Find where the given text appears and provide that cell's center as (X, Y) coordinate. 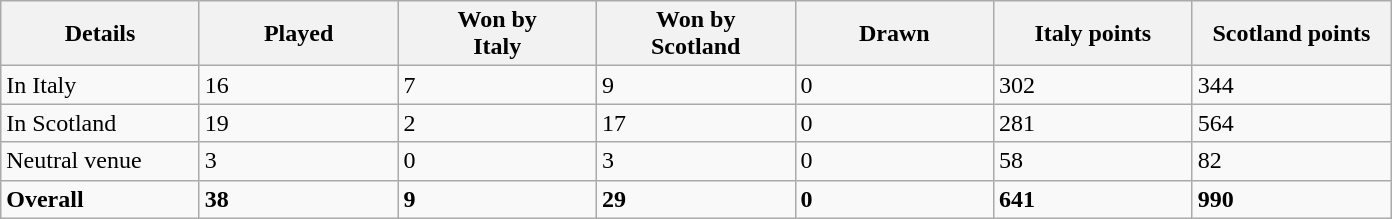
344 (1292, 85)
Won byItaly (498, 34)
Details (100, 34)
281 (1094, 123)
Won byScotland (696, 34)
564 (1292, 123)
641 (1094, 199)
In Scotland (100, 123)
29 (696, 199)
In Italy (100, 85)
990 (1292, 199)
Played (298, 34)
302 (1094, 85)
2 (498, 123)
Scotland points (1292, 34)
58 (1094, 161)
16 (298, 85)
7 (498, 85)
17 (696, 123)
Overall (100, 199)
Drawn (894, 34)
19 (298, 123)
Neutral venue (100, 161)
82 (1292, 161)
Italy points (1094, 34)
38 (298, 199)
